Provide the [X, Y] coordinate of the cell's center where the given text is located.  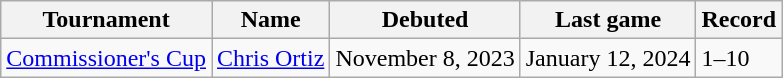
Last game [608, 20]
Record [739, 20]
November 8, 2023 [425, 58]
Debuted [425, 20]
Tournament [106, 20]
Commissioner's Cup [106, 58]
Chris Ortiz [271, 58]
1–10 [739, 58]
January 12, 2024 [608, 58]
Name [271, 20]
